Return the (x, y) coordinate for the center point of the cell that contains the specified text.  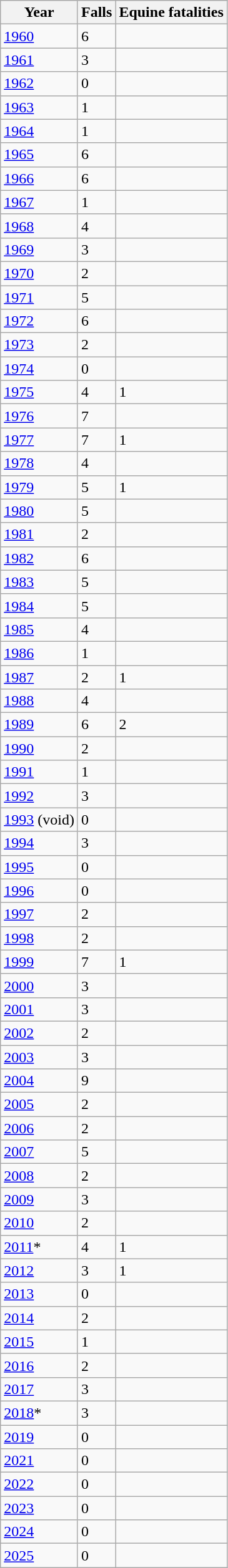
2011* (39, 1247)
2015 (39, 1342)
2018* (39, 1413)
2013 (39, 1294)
1986 (39, 653)
2000 (39, 985)
2009 (39, 1199)
2021 (39, 1461)
1981 (39, 535)
1993 (void) (39, 820)
1962 (39, 84)
1982 (39, 558)
1996 (39, 891)
1994 (39, 843)
1966 (39, 178)
2001 (39, 1009)
2002 (39, 1033)
2006 (39, 1128)
1973 (39, 345)
2012 (39, 1270)
1989 (39, 725)
1975 (39, 392)
1992 (39, 796)
1967 (39, 202)
2007 (39, 1152)
2008 (39, 1176)
1960 (39, 36)
1977 (39, 440)
1991 (39, 772)
2022 (39, 1484)
1985 (39, 629)
1970 (39, 273)
1995 (39, 867)
1961 (39, 60)
2016 (39, 1365)
1978 (39, 463)
1998 (39, 938)
1987 (39, 677)
2017 (39, 1389)
1964 (39, 131)
1963 (39, 107)
1971 (39, 298)
1974 (39, 369)
1972 (39, 321)
1979 (39, 487)
9 (96, 1081)
2019 (39, 1436)
2014 (39, 1318)
Year (39, 12)
Equine fatalities (171, 12)
Falls (96, 12)
1999 (39, 962)
1969 (39, 249)
2010 (39, 1223)
1990 (39, 748)
1980 (39, 511)
2024 (39, 1532)
1984 (39, 606)
2005 (39, 1105)
1997 (39, 914)
1976 (39, 416)
1965 (39, 155)
1983 (39, 582)
1968 (39, 226)
2025 (39, 1556)
2004 (39, 1081)
2023 (39, 1508)
2003 (39, 1057)
1988 (39, 701)
